Return [X, Y] of the center of cell containing provided text 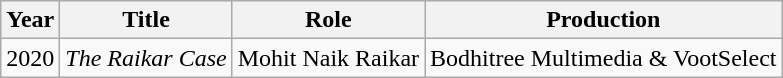
Mohit Naik Raikar [328, 58]
Title [146, 20]
Bodhitree Multimedia & VootSelect [604, 58]
2020 [30, 58]
Role [328, 20]
The Raikar Case [146, 58]
Production [604, 20]
Year [30, 20]
